Search for the cell housing the specified text and yield its (X, Y) center coordinate. 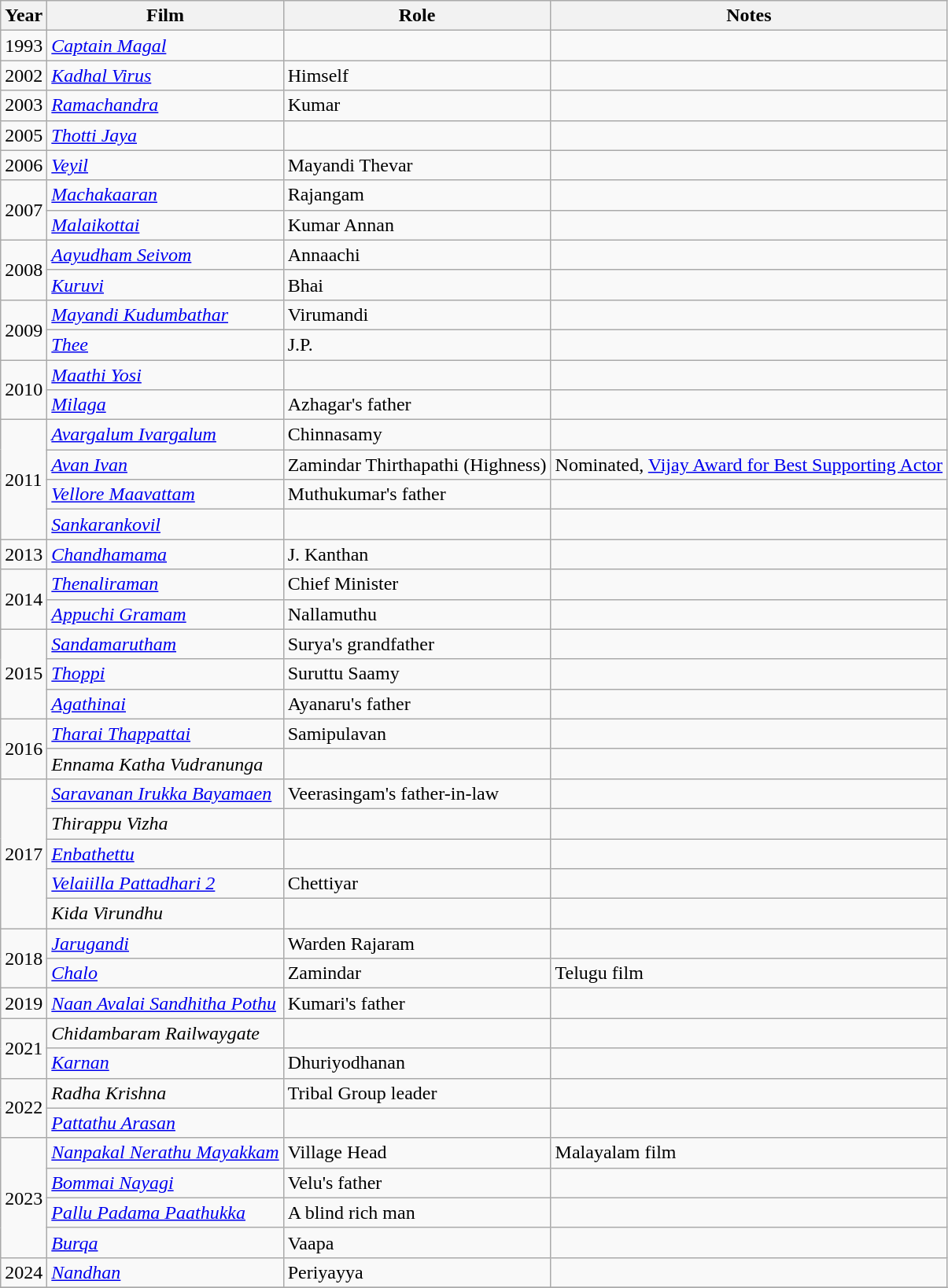
Samipulavan (417, 734)
Annaachi (417, 255)
2003 (24, 105)
Milaga (165, 405)
Thoppi (165, 674)
2014 (24, 599)
2023 (24, 1198)
Aayudham Seivom (165, 255)
Chettiyar (417, 884)
Sankarankovil (165, 524)
2015 (24, 674)
Thirappu Vizha (165, 823)
Nanpakal Nerathu Mayakkam (165, 1153)
Maathi Yosi (165, 375)
2010 (24, 390)
Kuruvi (165, 285)
Role (417, 16)
Chinnasamy (417, 435)
Village Head (417, 1153)
Zamindar (417, 973)
Veerasingam's father-in-law (417, 793)
2011 (24, 480)
Vellore Maavattam (165, 495)
Agathinai (165, 704)
2002 (24, 75)
Tharai Thappattai (165, 734)
1993 (24, 46)
2009 (24, 329)
Kumari's father (417, 1003)
Thee (165, 344)
2017 (24, 853)
2018 (24, 959)
Suruttu Saamy (417, 674)
2019 (24, 1003)
Karnan (165, 1063)
Ramachandra (165, 105)
2007 (24, 210)
Jarugandi (165, 944)
Malaikottai (165, 225)
Burqa (165, 1242)
Mayandi Thevar (417, 165)
J.P. (417, 344)
Azhagar's father (417, 405)
Telugu film (749, 973)
2005 (24, 135)
Year (24, 16)
Pattathu Arasan (165, 1123)
Himself (417, 75)
Zamindar Thirthapathi (Highness) (417, 465)
Kadhal Virus (165, 75)
Notes (749, 16)
Kumar (417, 105)
2022 (24, 1108)
2008 (24, 270)
2021 (24, 1048)
Radha Krishna (165, 1093)
Saravanan Irukka Bayamaen (165, 793)
Rajangam (417, 195)
Captain Magal (165, 46)
Avargalum Ivargalum (165, 435)
Velu's father (417, 1183)
Film (165, 16)
Naan Avalai Sandhitha Pothu (165, 1003)
Malayalam film (749, 1153)
Avan Ivan (165, 465)
Machakaaran (165, 195)
Bommai Nayagi (165, 1183)
A blind rich man (417, 1213)
Thenaliraman (165, 584)
Sandamarutham (165, 644)
J. Kanthan (417, 554)
Tribal Group leader (417, 1093)
Periyayya (417, 1272)
Chandhamama (165, 554)
Ennama Katha Vudranunga (165, 764)
Mayandi Kudumbathar (165, 315)
2006 (24, 165)
Ayanaru's father (417, 704)
2024 (24, 1272)
Warden Rajaram (417, 944)
Kumar Annan (417, 225)
Thotti Jaya (165, 135)
Appuchi Gramam (165, 614)
Nominated, Vijay Award for Best Supporting Actor (749, 465)
Veyil (165, 165)
Enbathettu (165, 853)
Nandhan (165, 1272)
2013 (24, 554)
Chief Minister (417, 584)
Chalo (165, 973)
Muthukumar's father (417, 495)
Vaapa (417, 1242)
Chidambaram Railwaygate (165, 1033)
Virumandi (417, 315)
Surya's grandfather (417, 644)
Dhuriyodhanan (417, 1063)
Nallamuthu (417, 614)
Bhai (417, 285)
2016 (24, 749)
Kida Virundhu (165, 914)
Pallu Padama Paathukka (165, 1213)
Velaiilla Pattadhari 2 (165, 884)
